Identify which cell holds the provided text, then report its (x, y) central coordinate. 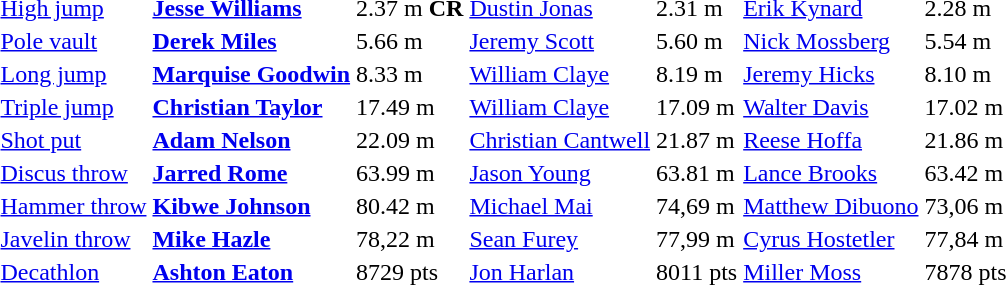
8.19 m (697, 74)
Kibwe Johnson (252, 206)
Lance Brooks (831, 173)
Walter Davis (831, 107)
5.60 m (697, 41)
Jason Young (560, 173)
8.33 m (410, 74)
Jeremy Hicks (831, 74)
Michael Mai (560, 206)
Reese Hoffa (831, 140)
77,99 m (697, 239)
Nick Mossberg (831, 41)
Christian Taylor (252, 107)
Christian Cantwell (560, 140)
Adam Nelson (252, 140)
5.66 m (410, 41)
Sean Furey (560, 239)
17.49 m (410, 107)
Matthew Dibuono (831, 206)
74,69 m (697, 206)
22.09 m (410, 140)
Jarred Rome (252, 173)
78,22 m (410, 239)
63.99 m (410, 173)
Marquise Goodwin (252, 74)
80.42 m (410, 206)
21.87 m (697, 140)
Mike Hazle (252, 239)
Cyrus Hostetler (831, 239)
63.81 m (697, 173)
Derek Miles (252, 41)
17.09 m (697, 107)
Jeremy Scott (560, 41)
